Detect which cell encompasses the target text, then output its [x, y] center coordinate. 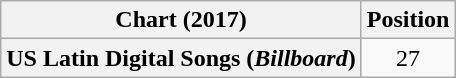
27 [408, 58]
Chart (2017) [181, 20]
US Latin Digital Songs (Billboard) [181, 58]
Position [408, 20]
